Return the [x, y] coordinate for the center point of the cell that contains the specified text.  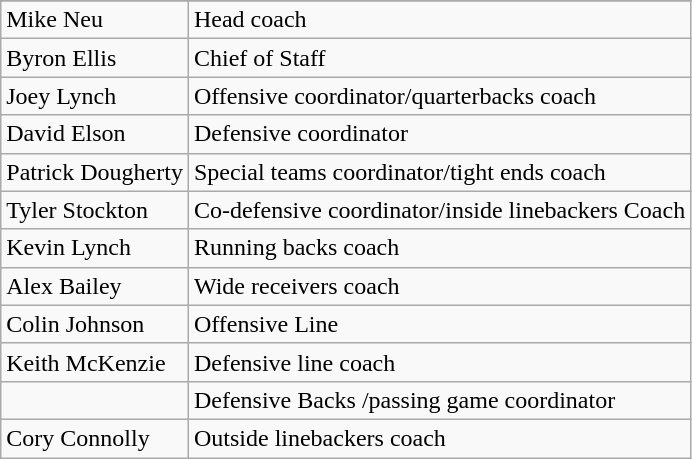
Defensive line coach [439, 362]
David Elson [95, 134]
Outside linebackers coach [439, 438]
Patrick Dougherty [95, 172]
Offensive Line [439, 324]
Joey Lynch [95, 96]
Alex Bailey [95, 286]
Byron Ellis [95, 58]
Kevin Lynch [95, 248]
Tyler Stockton [95, 210]
Running backs coach [439, 248]
Offensive coordinator/quarterbacks coach [439, 96]
Colin Johnson [95, 324]
Cory Connolly [95, 438]
Special teams coordinator/tight ends coach [439, 172]
Head coach [439, 20]
Defensive coordinator [439, 134]
Wide receivers coach [439, 286]
Co-defensive coordinator/inside linebackers Coach [439, 210]
Chief of Staff [439, 58]
Defensive Backs /passing game coordinator [439, 400]
Mike Neu [95, 20]
Keith McKenzie [95, 362]
